Identify which cell holds the provided text, then report its (x, y) central coordinate. 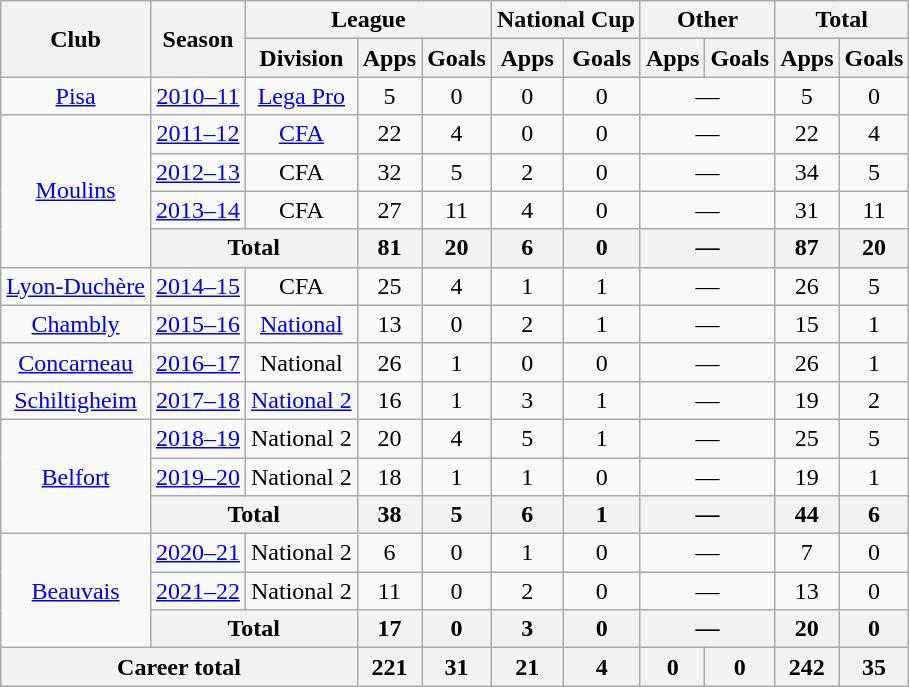
National Cup (566, 20)
Lega Pro (301, 96)
2015–16 (198, 324)
2021–22 (198, 591)
2016–17 (198, 362)
Club (76, 39)
Division (301, 58)
Beauvais (76, 591)
Belfort (76, 476)
2014–15 (198, 286)
81 (389, 248)
Schiltigheim (76, 400)
2013–14 (198, 210)
221 (389, 667)
18 (389, 477)
Other (707, 20)
2012–13 (198, 172)
15 (807, 324)
2020–21 (198, 553)
44 (807, 515)
38 (389, 515)
2018–19 (198, 438)
Pisa (76, 96)
Career total (179, 667)
242 (807, 667)
7 (807, 553)
32 (389, 172)
2011–12 (198, 134)
35 (874, 667)
21 (527, 667)
2017–18 (198, 400)
Moulins (76, 191)
2019–20 (198, 477)
17 (389, 629)
Concarneau (76, 362)
87 (807, 248)
Chambly (76, 324)
Season (198, 39)
16 (389, 400)
League (368, 20)
34 (807, 172)
2010–11 (198, 96)
27 (389, 210)
Lyon-Duchère (76, 286)
